Detect which cell encompasses the target text, then output its [x, y] center coordinate. 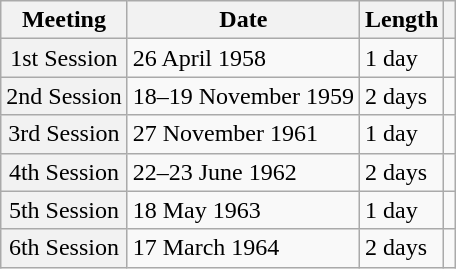
27 November 1961 [243, 134]
5th Session [64, 210]
17 March 1964 [243, 248]
18 May 1963 [243, 210]
4th Session [64, 172]
18–19 November 1959 [243, 96]
Length [402, 20]
Meeting [64, 20]
22–23 June 1962 [243, 172]
Date [243, 20]
26 April 1958 [243, 58]
3rd Session [64, 134]
2nd Session [64, 96]
6th Session [64, 248]
1st Session [64, 58]
